Provide the [X, Y] coordinate of the cell's center where the given text is located.  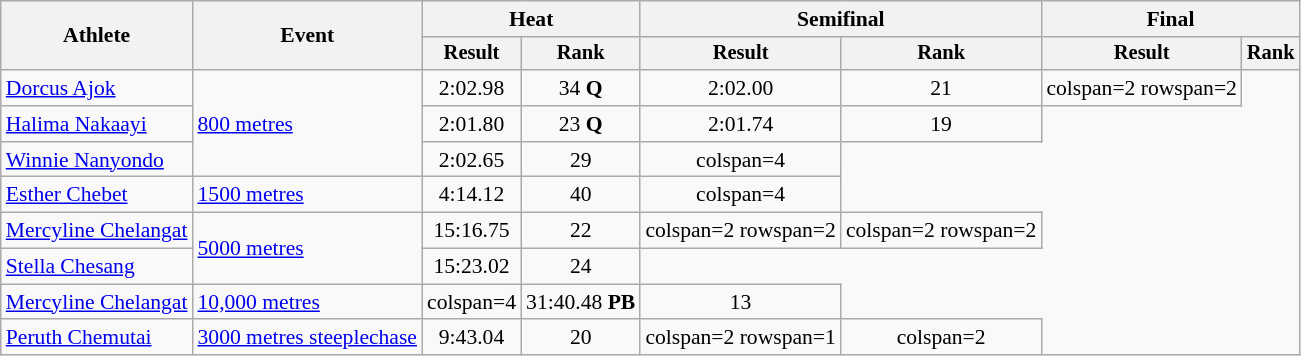
colspan=2 [942, 338]
40 [580, 195]
31:40.48 PB [580, 302]
15:23.02 [472, 267]
1500 metres [307, 195]
Stella Chesang [97, 267]
Semifinal [840, 19]
2:02.98 [472, 88]
19 [942, 124]
24 [580, 267]
Peruth Chemutai [97, 338]
9:43.04 [472, 338]
5000 metres [307, 248]
Athlete [97, 36]
22 [580, 231]
Dorcus Ajok [97, 88]
800 metres [307, 124]
4:14.12 [472, 195]
23 Q [580, 124]
2:01.74 [740, 124]
3000 metres steeplechase [307, 338]
21 [942, 88]
20 [580, 338]
2:01.80 [472, 124]
2:02.65 [472, 160]
Event [307, 36]
15:16.75 [472, 231]
Final [1170, 19]
Esther Chebet [97, 195]
Heat [531, 19]
2:02.00 [740, 88]
13 [740, 302]
Halima Nakaayi [97, 124]
10,000 metres [307, 302]
colspan=2 rowspan=1 [740, 338]
34 Q [580, 88]
29 [580, 160]
Winnie Nanyondo [97, 160]
